Return the [X, Y] coordinate for the center point of the cell that contains the specified text.  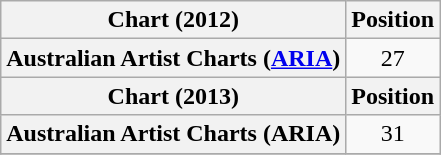
Chart (2013) [174, 96]
Chart (2012) [174, 20]
31 [393, 134]
27 [393, 58]
